Detect which cell encompasses the target text, then output its (x, y) center coordinate. 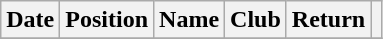
Club (256, 20)
Position (107, 20)
Return (328, 20)
Name (190, 20)
Date (30, 20)
